Capture the cell that displays the provided text and extract its (x, y) central coordinate. 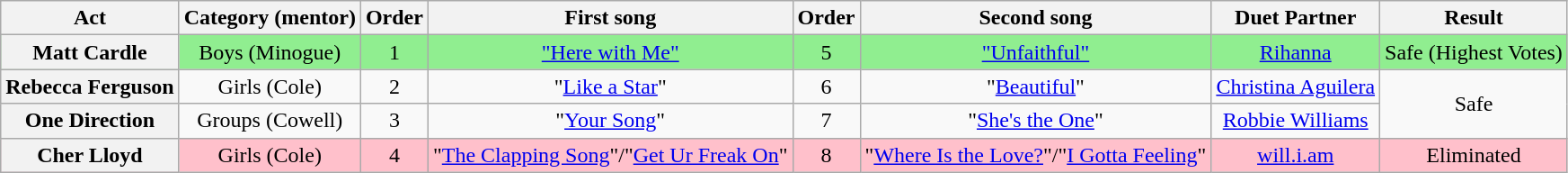
"Unfaithful" (1035, 52)
First song (610, 18)
Robbie Williams (1296, 121)
Act (90, 18)
"Beautiful" (1035, 86)
8 (827, 155)
will.i.am (1296, 155)
Rihanna (1296, 52)
"The Clapping Song"/"Get Ur Freak On" (610, 155)
Eliminated (1474, 155)
Safe (1474, 104)
"She's the One" (1035, 121)
Cher Lloyd (90, 155)
1 (394, 52)
5 (827, 52)
2 (394, 86)
4 (394, 155)
Boys (Minogue) (270, 52)
One Direction (90, 121)
"Here with Me" (610, 52)
Category (mentor) (270, 18)
Duet Partner (1296, 18)
Groups (Cowell) (270, 121)
6 (827, 86)
3 (394, 121)
Rebecca Ferguson (90, 86)
"Like a Star" (610, 86)
Matt Cardle (90, 52)
Safe (Highest Votes) (1474, 52)
"Where Is the Love?"/"I Gotta Feeling" (1035, 155)
Second song (1035, 18)
"Your Song" (610, 121)
7 (827, 121)
Result (1474, 18)
Christina Aguilera (1296, 86)
